Search for the cell housing the specified text and yield its [x, y] center coordinate. 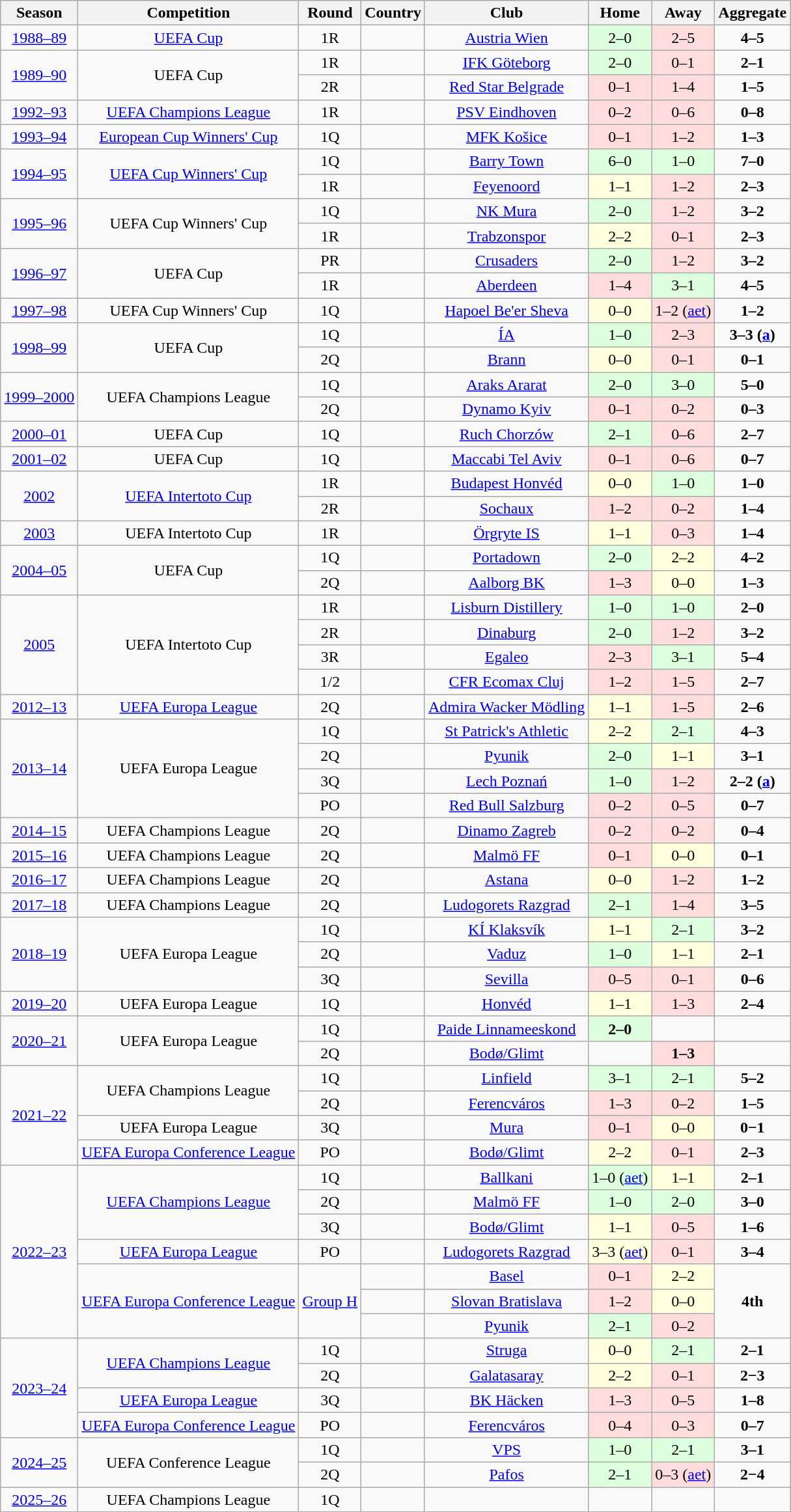
Egaleo [507, 657]
Aalborg BK [507, 583]
Crusaders [507, 260]
Aberdeen [507, 285]
Lech Poznań [507, 781]
Slovan Bratislava [507, 1301]
3–3 (a) [753, 335]
1992–93 [39, 112]
Struga [507, 1351]
2017–18 [39, 905]
PR [330, 260]
2012–13 [39, 706]
6–0 [620, 161]
1–6 [753, 1227]
Portadown [507, 558]
Budapest Honvéd [507, 484]
Trabzonspor [507, 236]
2022–23 [39, 1252]
Dinamo Zagreb [507, 831]
1–8 [753, 1400]
Dinaburg [507, 632]
2002 [39, 496]
2021–22 [39, 1115]
Basel [507, 1276]
Brann [507, 360]
Mura [507, 1128]
1996–97 [39, 273]
2–4 [753, 1004]
Hapoel Be'er Sheva [507, 310]
Home [620, 13]
1995–96 [39, 223]
Paide Linnameeskond [507, 1028]
2–5 [684, 38]
2018–19 [39, 954]
Away [684, 13]
BK Häcken [507, 1400]
Red Bull Salzburg [507, 806]
Round [330, 13]
CFR Ecomax Cluj [507, 681]
2024–25 [39, 1462]
1997–98 [39, 310]
2023–24 [39, 1388]
NK Mura [507, 211]
Feyenoord [507, 186]
Ballkani [507, 1177]
3–4 [753, 1252]
Lisburn Distillery [507, 607]
Group H [330, 1301]
Linfield [507, 1078]
2003 [39, 533]
2001–02 [39, 459]
UEFA Conference League [189, 1462]
Pafos [507, 1474]
2–6 [753, 706]
1998–99 [39, 348]
4–2 [753, 558]
PSV Eindhoven [507, 112]
IFK Göteborg [507, 62]
0−1 [753, 1128]
2015–16 [39, 855]
3R [330, 657]
4–3 [753, 732]
4th [753, 1301]
2016–17 [39, 880]
Galatasaray [507, 1375]
Maccabi Tel Aviv [507, 459]
5–4 [753, 657]
2013–14 [39, 769]
Örgryte IS [507, 533]
Competition [189, 13]
3–5 [753, 905]
Sochaux [507, 508]
7–0 [753, 161]
2025–26 [39, 1499]
3–3 (aet) [620, 1252]
1989–90 [39, 75]
Dynamo Kyiv [507, 409]
Ruch Chorzów [507, 434]
Sevilla [507, 979]
Austria Wien [507, 38]
2−4 [753, 1474]
5–0 [753, 385]
Araks Ararat [507, 385]
2019–20 [39, 1004]
0–8 [753, 112]
1999–2000 [39, 397]
VPS [507, 1450]
2000–01 [39, 434]
1988–89 [39, 38]
European Cup Winners' Cup [189, 137]
1/2 [330, 681]
2020–21 [39, 1041]
KÍ Klaksvík [507, 929]
Admira Wacker Mödling [507, 706]
Vaduz [507, 954]
St Patrick's Athletic [507, 732]
Country [393, 13]
Club [507, 13]
MFK Košice [507, 137]
Season [39, 13]
5–2 [753, 1078]
1994–95 [39, 174]
1–2 (aet) [684, 310]
1–0 (aet) [620, 1177]
2−3 [753, 1375]
2004–05 [39, 570]
1993–94 [39, 137]
2–2 (a) [753, 781]
Astana [507, 880]
0–3 (aet) [684, 1474]
Red Star Belgrade [507, 87]
2014–15 [39, 831]
Honvéd [507, 1004]
2005 [39, 644]
ÍA [507, 335]
Barry Town [507, 161]
Aggregate [753, 13]
